Provide the [x, y] coordinate of the cell's center where the given text is located.  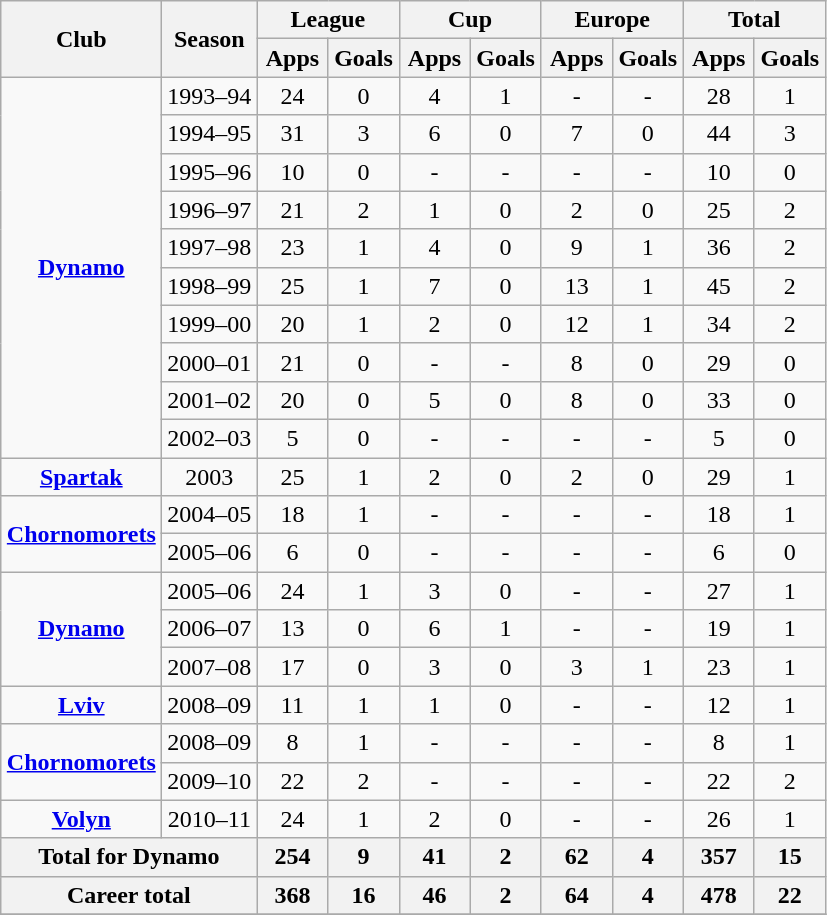
1999–00 [210, 324]
16 [364, 895]
Club [82, 39]
Career total [129, 895]
1996–97 [210, 210]
31 [292, 134]
11 [292, 705]
28 [718, 96]
2003 [210, 477]
368 [292, 895]
2000–01 [210, 362]
2006–07 [210, 629]
1994–95 [210, 134]
19 [718, 629]
44 [718, 134]
36 [718, 248]
46 [434, 895]
34 [718, 324]
1995–96 [210, 172]
64 [576, 895]
Total for Dynamo [129, 857]
254 [292, 857]
Season [210, 39]
Cup [470, 20]
Lviv [82, 705]
2007–08 [210, 667]
2002–03 [210, 438]
357 [718, 857]
1998–99 [210, 286]
41 [434, 857]
33 [718, 400]
Europe [612, 20]
Volyn [82, 819]
1997–98 [210, 248]
2010–11 [210, 819]
26 [718, 819]
17 [292, 667]
Spartak [82, 477]
1993–94 [210, 96]
27 [718, 591]
League [328, 20]
2001–02 [210, 400]
2009–10 [210, 781]
15 [790, 857]
Total [754, 20]
2004–05 [210, 515]
478 [718, 895]
62 [576, 857]
45 [718, 286]
